Pinpoint the cell where the given text exists, returning its (x, y) midpoint coordinate. 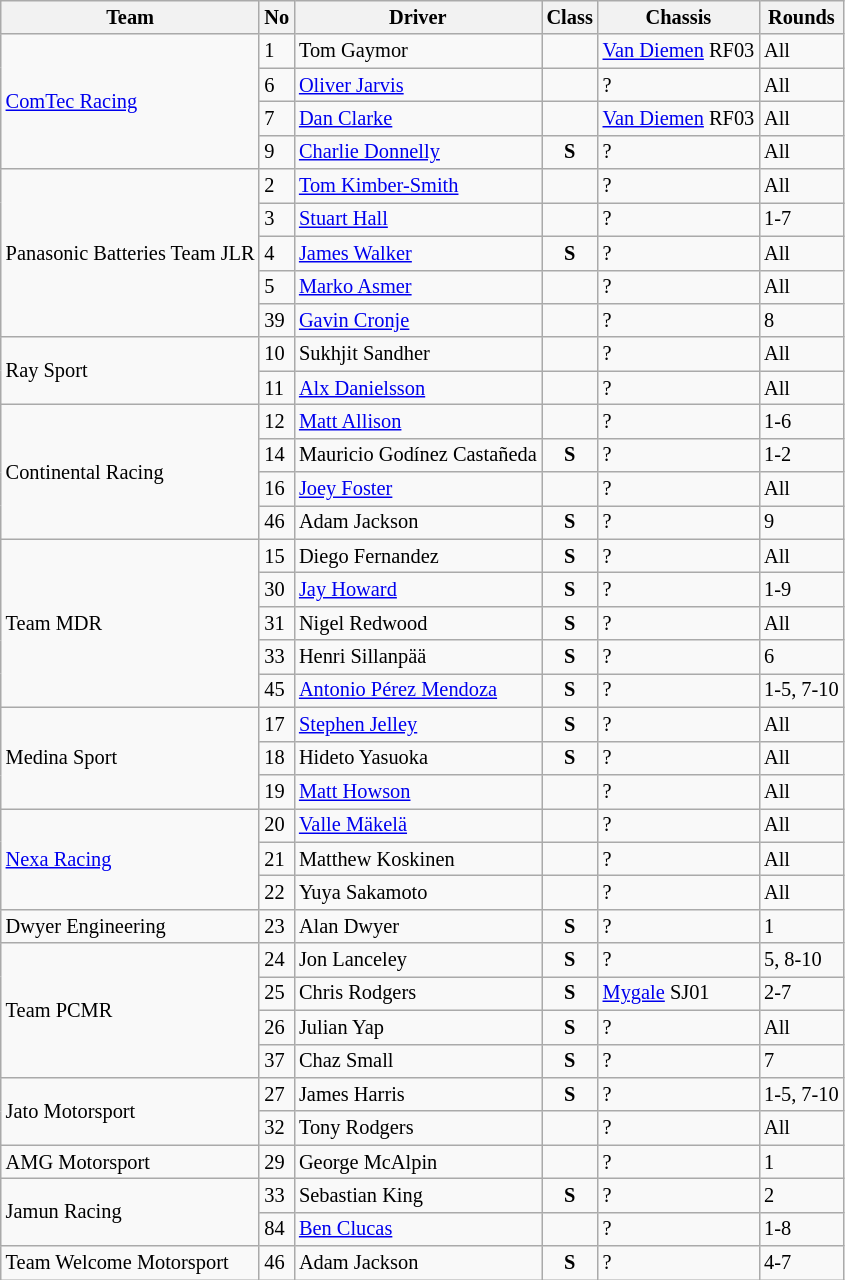
21 (276, 859)
4 (276, 253)
Charlie Donnelly (418, 152)
12 (276, 421)
Team Welcome Motorsport (130, 1263)
27 (276, 1094)
4-7 (801, 1263)
Mygale SJ01 (678, 993)
Continental Racing (130, 472)
Ray Sport (130, 370)
Alan Dwyer (418, 926)
Class (570, 17)
17 (276, 724)
84 (276, 1229)
James Harris (418, 1094)
Alx Danielsson (418, 388)
22 (276, 892)
Oliver Jarvis (418, 85)
Panasonic Batteries Team JLR (130, 253)
Dan Clarke (418, 118)
Tom Kimber-Smith (418, 186)
Marko Asmer (418, 287)
3 (276, 219)
Yuya Sakamoto (418, 892)
2-7 (801, 993)
32 (276, 1128)
26 (276, 1027)
Stuart Hall (418, 219)
Rounds (801, 17)
Valle Mäkelä (418, 825)
25 (276, 993)
ComTec Racing (130, 102)
Driver (418, 17)
Jamun Racing (130, 1212)
Hideto Yasuoka (418, 758)
Tony Rodgers (418, 1128)
Henri Sillanpää (418, 657)
Matthew Koskinen (418, 859)
15 (276, 556)
18 (276, 758)
Team MDR (130, 623)
Nigel Redwood (418, 623)
39 (276, 320)
Diego Fernandez (418, 556)
Stephen Jelley (418, 724)
Jay Howard (418, 589)
Team (130, 17)
Matt Allison (418, 421)
31 (276, 623)
19 (276, 791)
45 (276, 690)
37 (276, 1061)
Medina Sport (130, 758)
Jato Motorsport (130, 1110)
30 (276, 589)
11 (276, 388)
Sukhjit Sandher (418, 354)
1-2 (801, 455)
Matt Howson (418, 791)
George McAlpin (418, 1162)
Julian Yap (418, 1027)
20 (276, 825)
24 (276, 960)
5 (276, 287)
23 (276, 926)
Mauricio Godínez Castañeda (418, 455)
5, 8-10 (801, 960)
Chaz Small (418, 1061)
8 (801, 320)
Jon Lanceley (418, 960)
Team PCMR (130, 1010)
Antonio Pérez Mendoza (418, 690)
Chris Rodgers (418, 993)
James Walker (418, 253)
16 (276, 489)
Gavin Cronje (418, 320)
1-9 (801, 589)
29 (276, 1162)
Nexa Racing (130, 858)
Chassis (678, 17)
Ben Clucas (418, 1229)
10 (276, 354)
AMG Motorsport (130, 1162)
No (276, 17)
14 (276, 455)
Joey Foster (418, 489)
1-7 (801, 219)
1-6 (801, 421)
Sebastian King (418, 1195)
1-8 (801, 1229)
Tom Gaymor (418, 51)
Dwyer Engineering (130, 926)
